Search for the cell housing the specified text and yield its [X, Y] center coordinate. 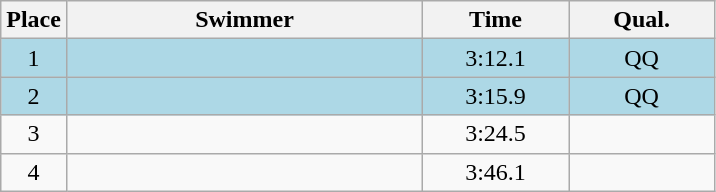
4 [34, 172]
3:15.9 [496, 96]
3:24.5 [496, 134]
Qual. [642, 20]
1 [34, 58]
Place [34, 20]
3:46.1 [496, 172]
Time [496, 20]
2 [34, 96]
3 [34, 134]
3:12.1 [496, 58]
Swimmer [244, 20]
